Identify which cell holds the provided text, then report its (X, Y) central coordinate. 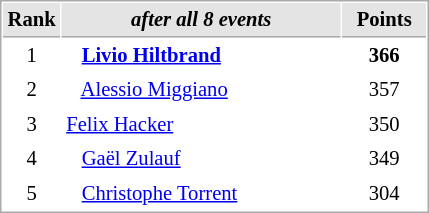
Livio Hiltbrand (202, 56)
350 (384, 124)
Alessio Miggiano (202, 90)
Christophe Torrent (202, 194)
after all 8 events (202, 20)
Felix Hacker (202, 124)
Points (384, 20)
357 (384, 90)
1 (32, 56)
4 (32, 158)
366 (384, 56)
3 (32, 124)
Gaël Zulauf (202, 158)
304 (384, 194)
5 (32, 194)
2 (32, 90)
349 (384, 158)
Rank (32, 20)
